Detect which cell encompasses the target text, then output its (X, Y) center coordinate. 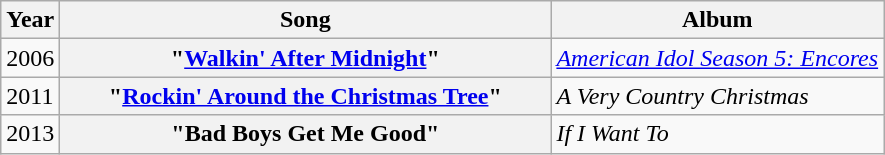
"Bad Boys Get Me Good" (306, 134)
American Idol Season 5: Encores (718, 58)
2011 (30, 96)
If I Want To (718, 134)
2006 (30, 58)
2013 (30, 134)
Year (30, 20)
Song (306, 20)
A Very Country Christmas (718, 96)
"Rockin' Around the Christmas Tree" (306, 96)
Album (718, 20)
"Walkin' After Midnight" (306, 58)
